Search for the cell housing the specified text and yield its (X, Y) center coordinate. 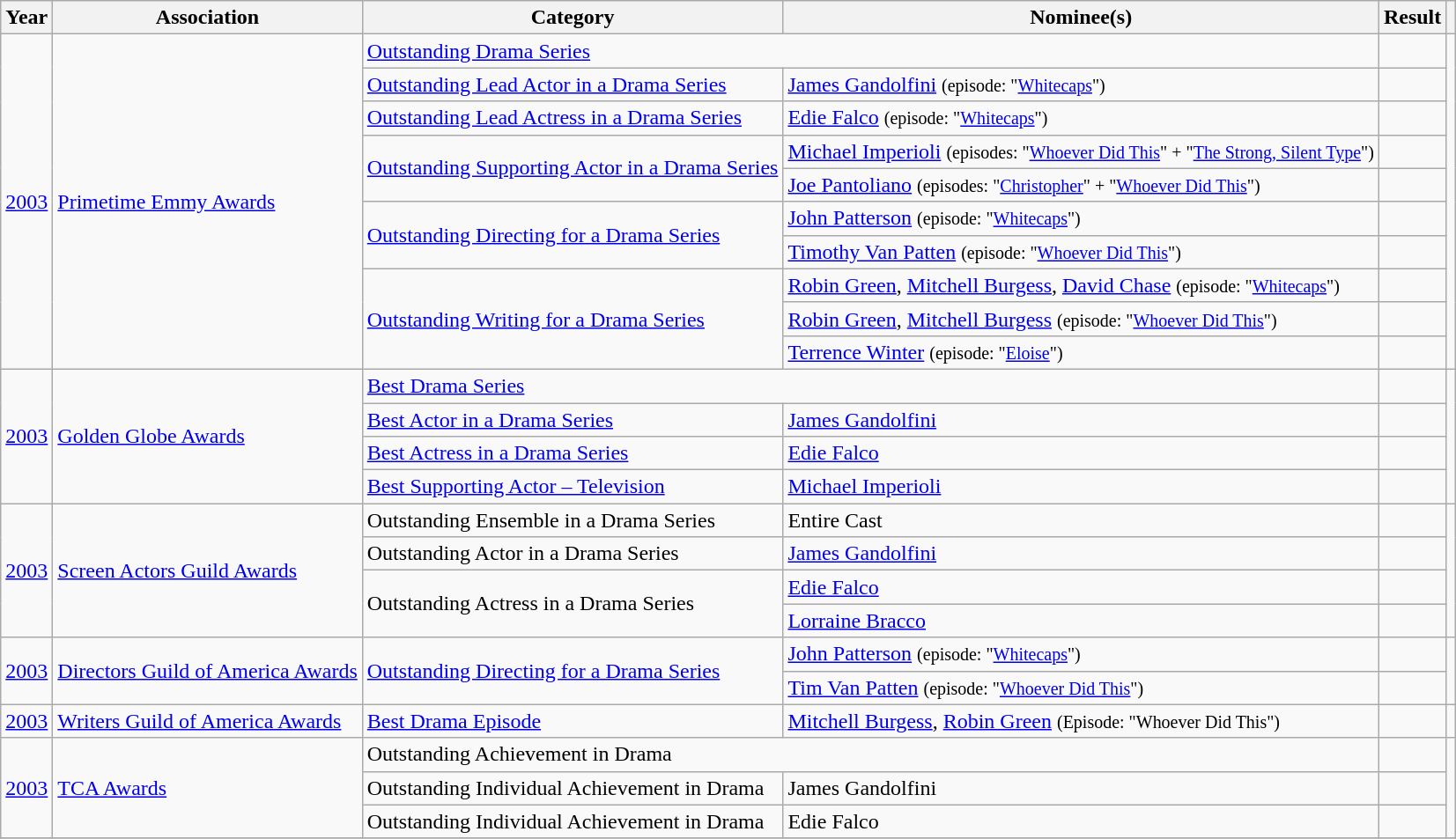
Outstanding Lead Actor in a Drama Series (573, 85)
Best Supporting Actor – Television (573, 487)
Timothy Van Patten (episode: "Whoever Did This") (1081, 252)
Joe Pantoliano (episodes: "Christopher" + "Whoever Did This") (1081, 185)
Outstanding Achievement in Drama (870, 754)
Edie Falco (episode: "Whitecaps") (1081, 118)
Outstanding Supporting Actor in a Drama Series (573, 168)
Directors Guild of America Awards (208, 671)
Best Drama Episode (573, 721)
Outstanding Actress in a Drama Series (573, 604)
Robin Green, Mitchell Burgess (episode: "Whoever Did This") (1081, 319)
TCA Awards (208, 788)
Michael Imperioli (1081, 487)
Robin Green, Mitchell Burgess, David Chase (episode: "Whitecaps") (1081, 285)
Writers Guild of America Awards (208, 721)
Year (26, 18)
Entire Cast (1081, 520)
Outstanding Ensemble in a Drama Series (573, 520)
Best Actress in a Drama Series (573, 453)
Mitchell Burgess, Robin Green (Episode: "Whoever Did This") (1081, 721)
Best Drama Series (870, 386)
Tim Van Patten (episode: "Whoever Did This") (1081, 688)
Lorraine Bracco (1081, 621)
Nominee(s) (1081, 18)
Terrence Winter (episode: "Eloise") (1081, 352)
Golden Globe Awards (208, 436)
Outstanding Drama Series (870, 51)
Association (208, 18)
Primetime Emmy Awards (208, 202)
Best Actor in a Drama Series (573, 420)
Category (573, 18)
Outstanding Actor in a Drama Series (573, 554)
Screen Actors Guild Awards (208, 570)
Outstanding Writing for a Drama Series (573, 319)
Michael Imperioli (episodes: "Whoever Did This" + "The Strong, Silent Type") (1081, 151)
James Gandolfini (episode: "Whitecaps") (1081, 85)
Result (1412, 18)
Outstanding Lead Actress in a Drama Series (573, 118)
